Return the [X, Y] coordinate for the center point of the cell that contains the specified text.  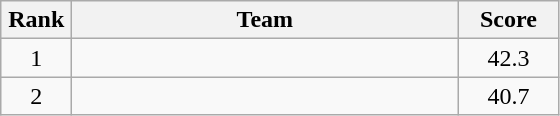
Score [508, 20]
Team [265, 20]
42.3 [508, 58]
2 [36, 96]
Rank [36, 20]
1 [36, 58]
40.7 [508, 96]
